For the text-containing cell, return its midpoint in (X, Y) coordinate format. 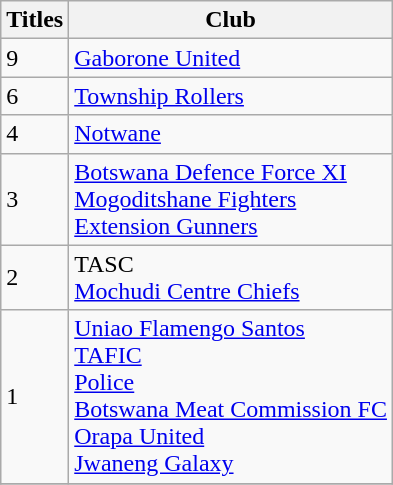
Township Rollers (231, 96)
Titles (35, 20)
Uniao Flamengo Santos TAFIC Police Botswana Meat Commission FC Orapa United Jwaneng Galaxy (231, 396)
4 (35, 134)
3 (35, 199)
9 (35, 58)
Botswana Defence Force XI Mogoditshane Fighters Extension Gunners (231, 199)
2 (35, 278)
TASC Mochudi Centre Chiefs (231, 278)
Club (231, 20)
1 (35, 396)
6 (35, 96)
Gaborone United (231, 58)
Notwane (231, 134)
